Search for the cell housing the specified text and yield its [x, y] center coordinate. 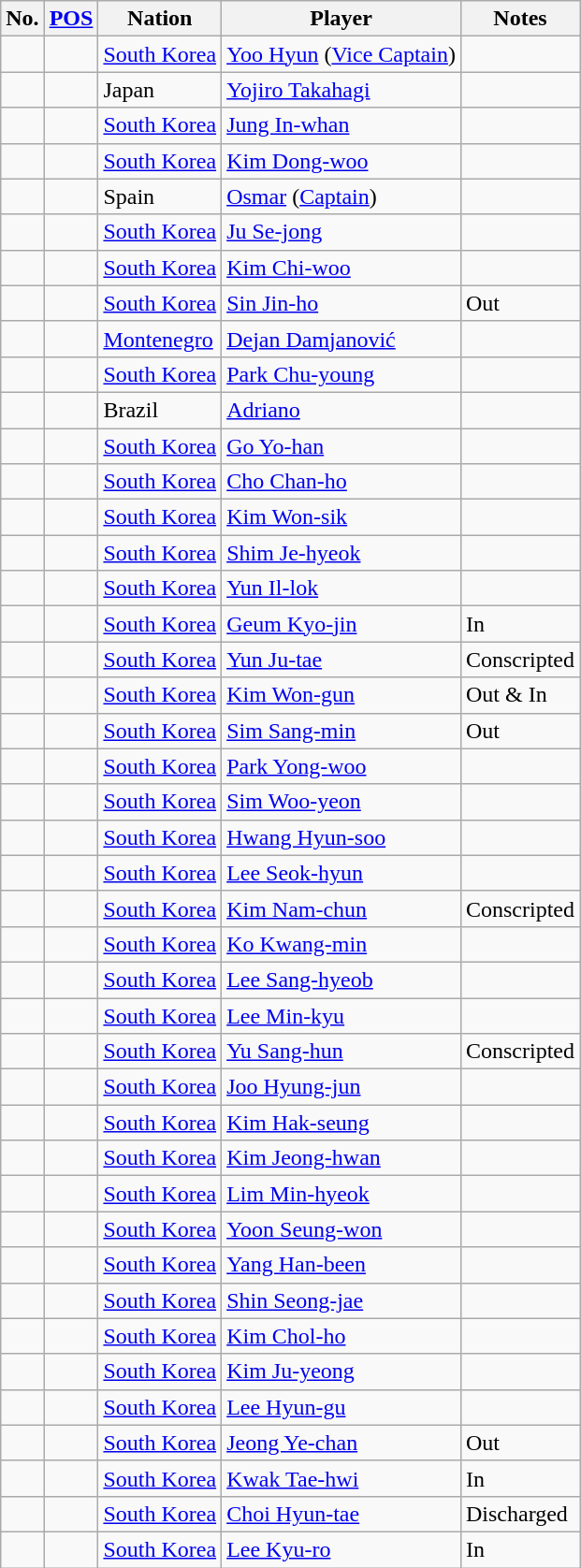
Player [341, 19]
Yun Il-lok [341, 588]
Kwak Tae-hwi [341, 1478]
Kim Nam-chun [341, 908]
Ko Kwang-min [341, 944]
Kim Jeong-hwan [341, 1158]
Choi Hyun-tae [341, 1514]
No. [22, 19]
Yang Han-been [341, 1265]
Yoo Hyun (Vice Captain) [341, 54]
Kim Hak-seung [341, 1123]
Ju Se-jong [341, 232]
Kim Chol-ho [341, 1336]
Lee Seok-hyun [341, 873]
Joo Hyung-jun [341, 1087]
Sim Woo-yeon [341, 802]
Yun Ju-tae [341, 660]
Kim Won-sik [341, 517]
Lee Kyu-ro [341, 1549]
Kim Won-gun [341, 695]
Osmar (Captain) [341, 196]
Jung In-whan [341, 125]
Kim Dong-woo [341, 161]
Nation [160, 19]
Park Chu-young [341, 374]
Lim Min-hyeok [341, 1194]
Shin Seong-jae [341, 1300]
Park Yong-woo [341, 766]
Cho Chan-ho [341, 482]
POS [71, 19]
Lee Sang-hyeob [341, 980]
Spain [160, 196]
Dejan Damjanović [341, 339]
Kim Ju-yeong [341, 1372]
Montenegro [160, 339]
Notes [520, 19]
Yoon Seung-won [341, 1229]
Yojiro Takahagi [341, 90]
Geum Kyo-jin [341, 624]
Lee Min-kyu [341, 1015]
Lee Hyun-gu [341, 1407]
Sim Sang-min [341, 731]
Shim Je-hyeok [341, 553]
Brazil [160, 410]
Japan [160, 90]
Yu Sang-hun [341, 1052]
Out & In [520, 695]
Kim Chi-woo [341, 268]
Jeong Ye-chan [341, 1443]
Go Yo-han [341, 446]
Adriano [341, 410]
Sin Jin-ho [341, 303]
Hwang Hyun-soo [341, 837]
Discharged [520, 1514]
